Provide the [X, Y] coordinate of the cell's center where the given text is located.  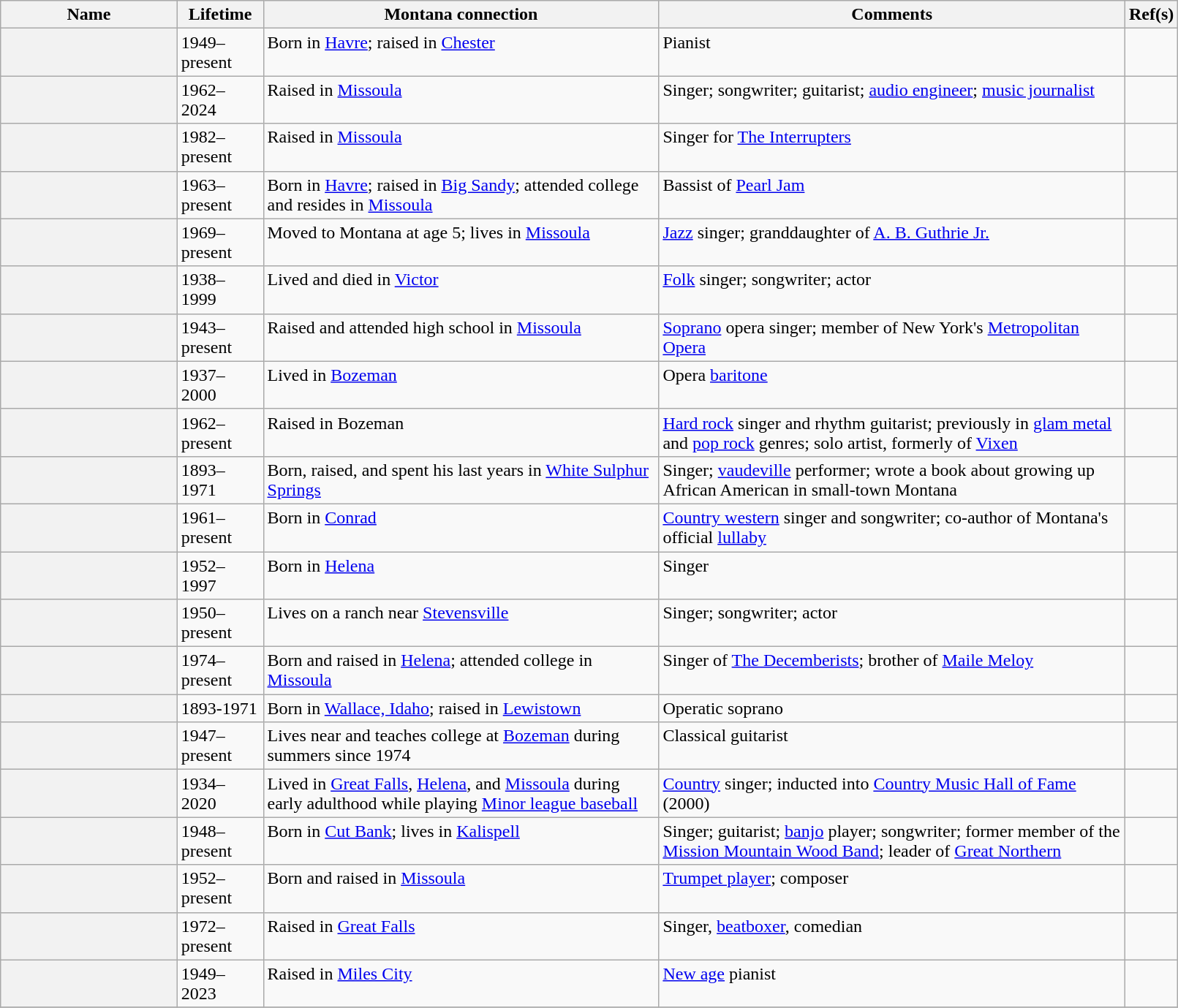
Singer of The Decemberists; brother of Maile Meloy [892, 671]
1893–1971 [220, 480]
1961–present [220, 528]
1937–2000 [220, 384]
Singer; songwriter; actor [892, 623]
1962–present [220, 433]
Singer; songwriter; guitarist; audio engineer; music journalist [892, 99]
Singer, beatboxer, comedian [892, 936]
Opera baritone [892, 384]
Country singer; inducted into Country Music Hall of Fame (2000) [892, 794]
Jazz singer; granddaughter of A. B. Guthrie Jr. [892, 243]
1938–1999 [220, 289]
1952–1997 [220, 575]
Born in Conrad [461, 528]
Born in Havre; raised in Big Sandy; attended college and resides in Missoula [461, 194]
Born in Helena [461, 575]
Moved to Montana at age 5; lives in Missoula [461, 243]
Raised in Bozeman [461, 433]
1948–present [220, 841]
1952–present [220, 889]
Lifetime [220, 15]
Classical guitarist [892, 746]
Country western singer and songwriter; co-author of Montana's official lullaby [892, 528]
Lived in Bozeman [461, 384]
1962–2024 [220, 99]
1982–present [220, 148]
Ref(s) [1151, 15]
Born, raised, and spent his last years in White Sulphur Springs [461, 480]
Raised in Great Falls [461, 936]
Born and raised in Missoula [461, 889]
Hard rock singer and rhythm guitarist; previously in glam metal and pop rock genres; solo artist, formerly of Vixen [892, 433]
1943–present [220, 338]
1950–present [220, 623]
Born in Wallace, Idaho; raised in Lewistown [461, 708]
Lives near and teaches college at Bozeman during summers since 1974 [461, 746]
1969–present [220, 243]
1974–present [220, 671]
1893-1971 [220, 708]
Singer for The Interrupters [892, 148]
1963–present [220, 194]
Lived and died in Victor [461, 289]
Soprano opera singer; member of New York's Metropolitan Opera [892, 338]
1947–present [220, 746]
Trumpet player; composer [892, 889]
Raised in Miles City [461, 984]
Born and raised in Helena; attended college in Missoula [461, 671]
Singer; guitarist; banjo player; songwriter; former member of the Mission Mountain Wood Band; leader of Great Northern [892, 841]
1949–2023 [220, 984]
Comments [892, 15]
Bassist of Pearl Jam [892, 194]
1972–present [220, 936]
Name [89, 15]
Raised and attended high school in Missoula [461, 338]
Lives on a ranch near Stevensville [461, 623]
New age pianist [892, 984]
1934–2020 [220, 794]
1949–present [220, 53]
Pianist [892, 53]
Montana connection [461, 15]
Lived in Great Falls, Helena, and Missoula during early adulthood while playing Minor league baseball [461, 794]
Folk singer; songwriter; actor [892, 289]
Born in Cut Bank; lives in Kalispell [461, 841]
Born in Havre; raised in Chester [461, 53]
Operatic soprano [892, 708]
Singer [892, 575]
Singer; vaudeville performer; wrote a book about growing up African American in small-town Montana [892, 480]
